Scan for the cell matching the given text and deliver its (x, y) coordinate at center. 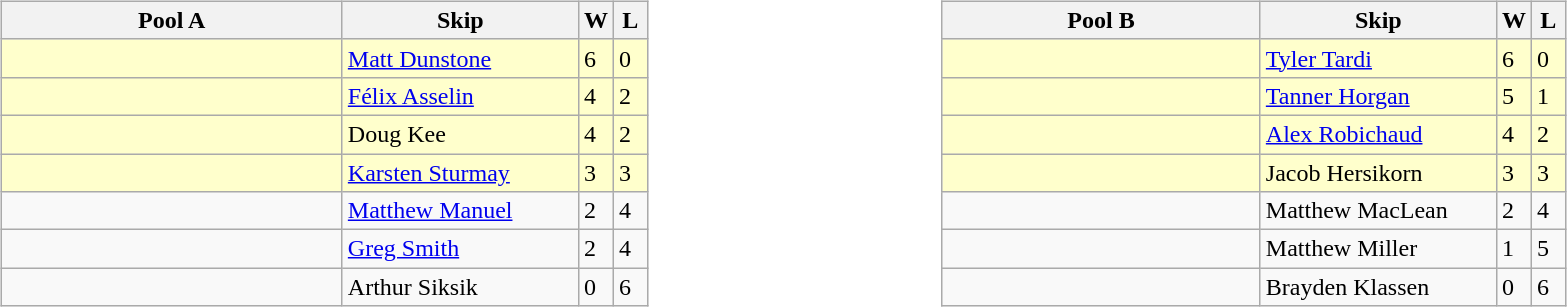
Tyler Tardi (1378, 58)
Alex Robichaud (1378, 134)
Greg Smith (460, 249)
Jacob Hersikorn (1378, 173)
Matthew MacLean (1378, 211)
Tanner Horgan (1378, 96)
Pool B (1102, 20)
Karsten Sturmay (460, 173)
Doug Kee (460, 134)
Matthew Manuel (460, 211)
Arthur Siksik (460, 287)
Matt Dunstone (460, 58)
Matthew Miller (1378, 249)
Pool A (172, 20)
Brayden Klassen (1378, 287)
Félix Asselin (460, 96)
